Pinpoint the cell where the given text exists, returning its (x, y) midpoint coordinate. 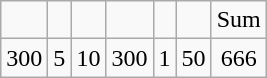
10 (88, 58)
1 (164, 58)
666 (238, 58)
Sum (238, 20)
5 (60, 58)
50 (194, 58)
